Capture the cell that displays the provided text and extract its (X, Y) central coordinate. 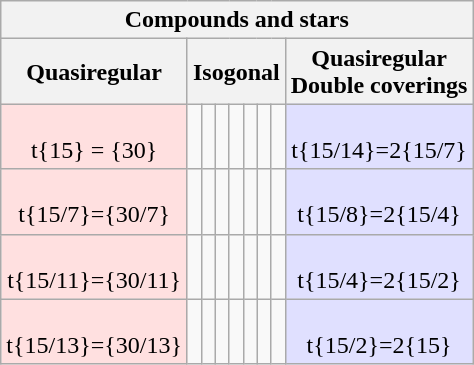
t{15/11}={30/11} (94, 266)
t{15/7}={30/7} (94, 202)
QuasiregularDouble coverings (379, 72)
Quasiregular (94, 72)
t{15/2}=2{15} (379, 332)
t{15/13}={30/13} (94, 332)
t{15/8}=2{15/4} (379, 202)
t{15/4}=2{15/2} (379, 266)
Isogonal (236, 72)
t{15/14}=2{15/7} (379, 136)
Compounds and stars (237, 20)
t{15} = {30} (94, 136)
